Return (x, y) of the center of cell containing provided text 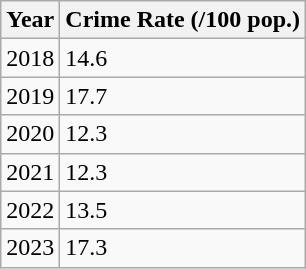
2023 (30, 248)
13.5 (183, 210)
2020 (30, 134)
17.3 (183, 248)
Crime Rate (/100 pop.) (183, 20)
2019 (30, 96)
2021 (30, 172)
2022 (30, 210)
14.6 (183, 58)
2018 (30, 58)
Year (30, 20)
17.7 (183, 96)
